Search for the cell housing the specified text and yield its [X, Y] center coordinate. 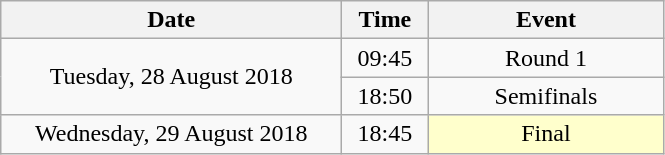
Date [172, 20]
Wednesday, 29 August 2018 [172, 134]
Semifinals [546, 96]
Final [546, 134]
Tuesday, 28 August 2018 [172, 77]
Time [385, 20]
09:45 [385, 58]
18:50 [385, 96]
Round 1 [546, 58]
Event [546, 20]
18:45 [385, 134]
